Output the (x, y) coordinate of the center of the cell containing the given text.  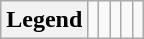
Legend (44, 20)
